Capture the cell that displays the provided text and extract its [x, y] central coordinate. 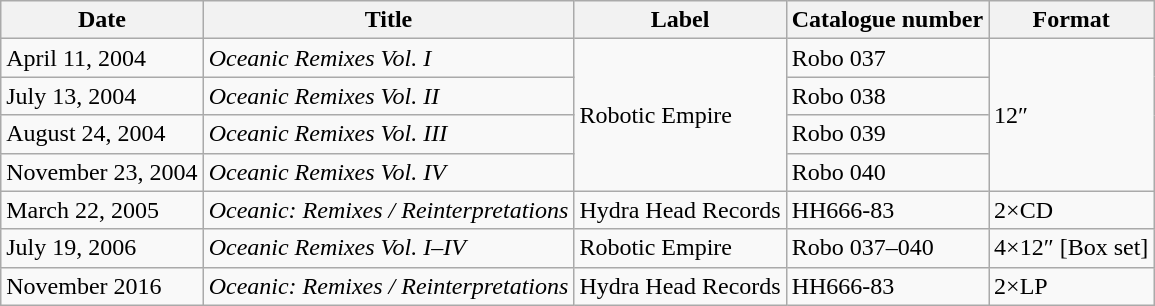
2×CD [1072, 210]
Robo 038 [887, 96]
March 22, 2005 [102, 210]
Robo 037–040 [887, 248]
July 13, 2004 [102, 96]
August 24, 2004 [102, 134]
Oceanic Remixes Vol. III [388, 134]
Oceanic Remixes Vol. I–IV [388, 248]
November 2016 [102, 286]
Label [680, 20]
4×12″ [Box set] [1072, 248]
Oceanic Remixes Vol. I [388, 58]
July 19, 2006 [102, 248]
2×LP [1072, 286]
Oceanic Remixes Vol. II [388, 96]
Title [388, 20]
Robo 037 [887, 58]
Date [102, 20]
Catalogue number [887, 20]
Format [1072, 20]
Robo 039 [887, 134]
April 11, 2004 [102, 58]
November 23, 2004 [102, 172]
Oceanic Remixes Vol. IV [388, 172]
12″ [1072, 115]
Robo 040 [887, 172]
